Determine the (x, y) coordinate at the center of the cell enclosing the given text.  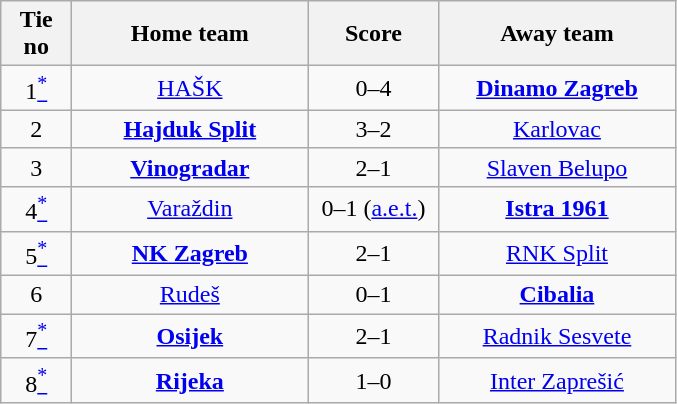
NK Zagreb (190, 254)
Score (374, 34)
Tie no (36, 34)
Osijek (190, 336)
Home team (190, 34)
Dinamo Zagreb (557, 88)
1* (36, 88)
Karlovac (557, 129)
8* (36, 380)
HAŠK (190, 88)
3–2 (374, 129)
0–1 (a.e.t.) (374, 208)
Rudeš (190, 295)
Away team (557, 34)
Vinogradar (190, 167)
Rijeka (190, 380)
Hajduk Split (190, 129)
4* (36, 208)
2 (36, 129)
3 (36, 167)
Inter Zaprešić (557, 380)
Slaven Belupo (557, 167)
RNK Split (557, 254)
0–4 (374, 88)
1–0 (374, 380)
Radnik Sesvete (557, 336)
Istra 1961 (557, 208)
Varaždin (190, 208)
7* (36, 336)
Cibalia (557, 295)
0–1 (374, 295)
6 (36, 295)
5* (36, 254)
